Find where the given text appears and provide that cell's center as [X, Y] coordinate. 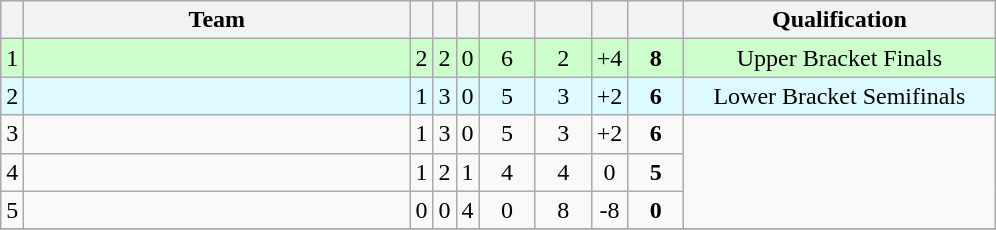
Lower Bracket Semifinals [840, 96]
Team [217, 20]
Upper Bracket Finals [840, 58]
+4 [610, 58]
-8 [610, 210]
Qualification [840, 20]
